Provide the (X, Y) coordinate of the cell's center where the given text is located.  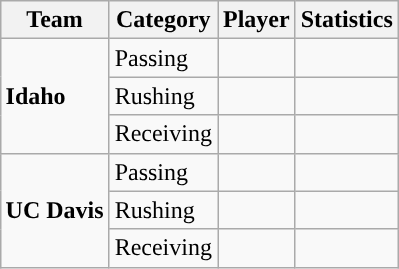
Category (163, 20)
Idaho (54, 96)
Statistics (346, 20)
Player (257, 20)
UC Davis (54, 210)
Team (54, 20)
